Return [x, y] of the center of cell containing provided text 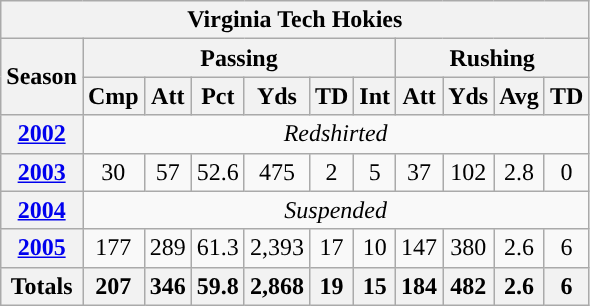
2002 [42, 134]
346 [168, 286]
177 [113, 248]
30 [113, 172]
Passing [238, 58]
Virginia Tech Hokies [295, 20]
2 [331, 172]
147 [420, 248]
207 [113, 286]
15 [375, 286]
Cmp [113, 96]
Pct [218, 96]
61.3 [218, 248]
10 [375, 248]
2,393 [276, 248]
475 [276, 172]
Int [375, 96]
2.8 [520, 172]
17 [331, 248]
57 [168, 172]
2,868 [276, 286]
19 [331, 286]
2005 [42, 248]
Redshirted [335, 134]
5 [375, 172]
Totals [42, 286]
482 [468, 286]
52.6 [218, 172]
289 [168, 248]
380 [468, 248]
0 [566, 172]
2004 [42, 210]
2003 [42, 172]
Avg [520, 96]
37 [420, 172]
Suspended [335, 210]
Season [42, 77]
59.8 [218, 286]
184 [420, 286]
Rushing [492, 58]
102 [468, 172]
